Return the (X, Y) coordinate for the center point of the cell that contains the specified text.  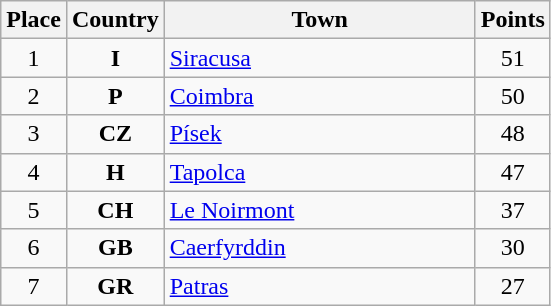
Country (115, 20)
4 (34, 172)
Points (512, 20)
Tapolca (320, 172)
5 (34, 210)
Siracusa (320, 58)
Písek (320, 134)
3 (34, 134)
I (115, 58)
48 (512, 134)
50 (512, 96)
Le Noirmont (320, 210)
H (115, 172)
GR (115, 286)
2 (34, 96)
CH (115, 210)
51 (512, 58)
6 (34, 248)
47 (512, 172)
Patras (320, 286)
30 (512, 248)
37 (512, 210)
27 (512, 286)
Place (34, 20)
GB (115, 248)
Town (320, 20)
Caerfyrddin (320, 248)
P (115, 96)
7 (34, 286)
1 (34, 58)
Coimbra (320, 96)
CZ (115, 134)
